Provide the (x, y) coordinate of the cell's center where the given text is located.  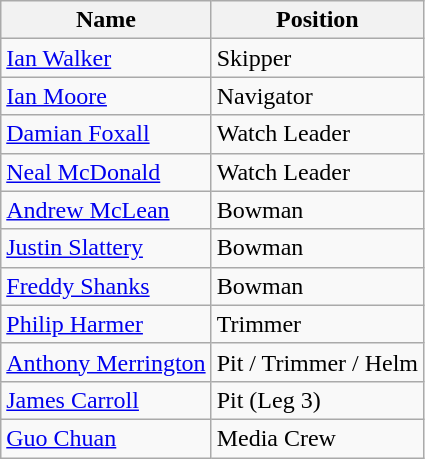
Position (317, 20)
Trimmer (317, 324)
Neal McDonald (106, 172)
Ian Walker (106, 58)
Media Crew (317, 438)
Damian Foxall (106, 134)
Philip Harmer (106, 324)
Guo Chuan (106, 438)
Navigator (317, 96)
Pit / Trimmer / Helm (317, 362)
Name (106, 20)
James Carroll (106, 400)
Anthony Merrington (106, 362)
Justin Slattery (106, 248)
Freddy Shanks (106, 286)
Pit (Leg 3) (317, 400)
Skipper (317, 58)
Ian Moore (106, 96)
Andrew McLean (106, 210)
